Search for the cell housing the specified text and yield its (X, Y) center coordinate. 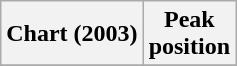
Chart (2003) (72, 34)
Peakposition (189, 34)
